Search for the cell housing the specified text and yield its [x, y] center coordinate. 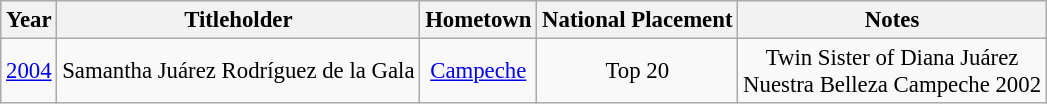
2004 [29, 72]
Campeche [478, 72]
Twin Sister of Diana JuárezNuestra Belleza Campeche 2002 [892, 72]
Samantha Juárez Rodríguez de la Gala [238, 72]
Year [29, 20]
Hometown [478, 20]
Top 20 [638, 72]
National Placement [638, 20]
Titleholder [238, 20]
Notes [892, 20]
